Extract the (X, Y) coordinate from the center of the cell holding the provided text.  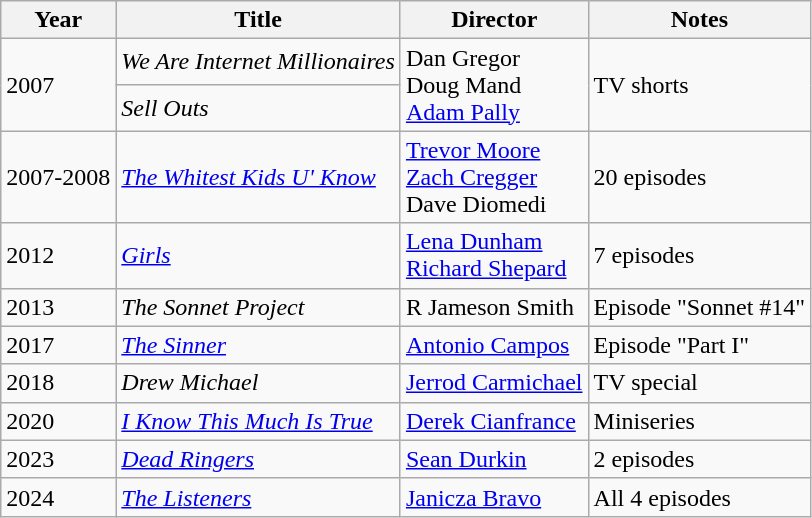
Sell Outs (258, 108)
The Sinner (258, 345)
2007-2008 (58, 177)
The Listeners (258, 497)
Director (494, 20)
2007 (58, 85)
Janicza Bravo (494, 497)
2023 (58, 459)
The Sonnet Project (258, 307)
Dan GregorDoug MandAdam Pally (494, 85)
2013 (58, 307)
Dead Ringers (258, 459)
2 episodes (700, 459)
Girls (258, 256)
All 4 episodes (700, 497)
2017 (58, 345)
Year (58, 20)
R Jameson Smith (494, 307)
We Are Internet Millionaires (258, 62)
Jerrod Carmichael (494, 383)
Miniseries (700, 421)
Notes (700, 20)
Antonio Campos (494, 345)
2020 (58, 421)
I Know This Much Is True (258, 421)
Lena DunhamRichard Shepard (494, 256)
7 episodes (700, 256)
Title (258, 20)
The Whitest Kids U' Know (258, 177)
Drew Michael (258, 383)
Derek Cianfrance (494, 421)
2012 (58, 256)
TV special (700, 383)
Episode "Sonnet #14" (700, 307)
TV shorts (700, 85)
2018 (58, 383)
Episode "Part I" (700, 345)
20 episodes (700, 177)
2024 (58, 497)
Trevor MooreZach CreggerDave Diomedi (494, 177)
Sean Durkin (494, 459)
